Find where the given text appears and provide that cell's center as (x, y) coordinate. 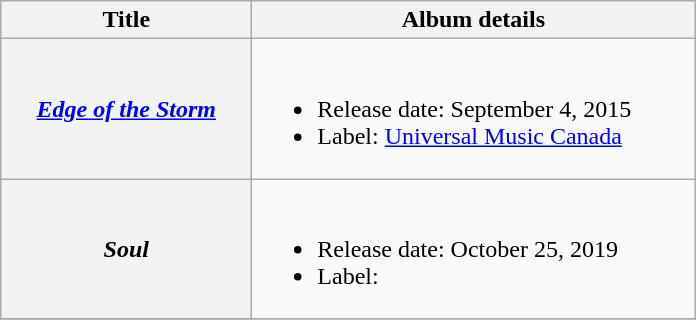
Edge of the Storm (126, 109)
Release date: September 4, 2015Label: Universal Music Canada (474, 109)
Soul (126, 249)
Release date: October 25, 2019Label: (474, 249)
Title (126, 20)
Album details (474, 20)
